Scan for the cell matching the given text and deliver its (X, Y) coordinate at center. 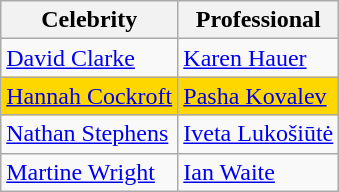
Ian Waite (258, 172)
Nathan Stephens (90, 134)
Pasha Kovalev (258, 96)
Hannah Cockroft (90, 96)
Martine Wright (90, 172)
Professional (258, 20)
David Clarke (90, 58)
Iveta Lukošiūtė (258, 134)
Celebrity (90, 20)
Karen Hauer (258, 58)
